Identify which cell holds the provided text, then report its [X, Y] central coordinate. 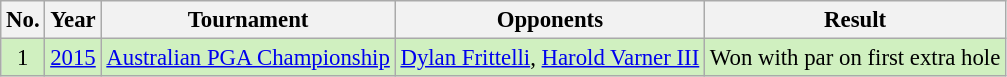
1 [23, 58]
Opponents [550, 20]
Result [856, 20]
2015 [73, 58]
Australian PGA Championship [248, 58]
Year [73, 20]
Dylan Frittelli, Harold Varner III [550, 58]
No. [23, 20]
Tournament [248, 20]
Won with par on first extra hole [856, 58]
